Locate the cell with the specified text and output its [x, y] center coordinate. 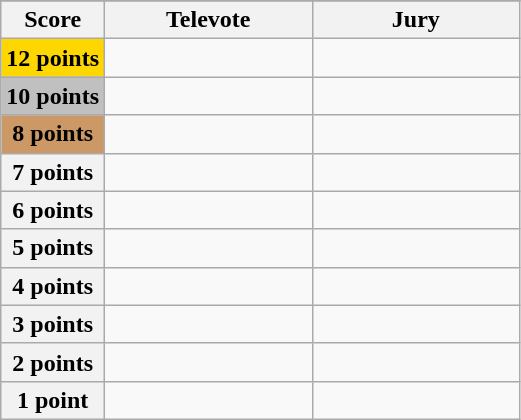
12 points [53, 58]
2 points [53, 362]
3 points [53, 324]
5 points [53, 248]
7 points [53, 172]
Jury [416, 20]
Televote [209, 20]
6 points [53, 210]
10 points [53, 96]
Score [53, 20]
4 points [53, 286]
8 points [53, 134]
1 point [53, 400]
